Determine the [X, Y] coordinate at the center of the cell enclosing the given text.  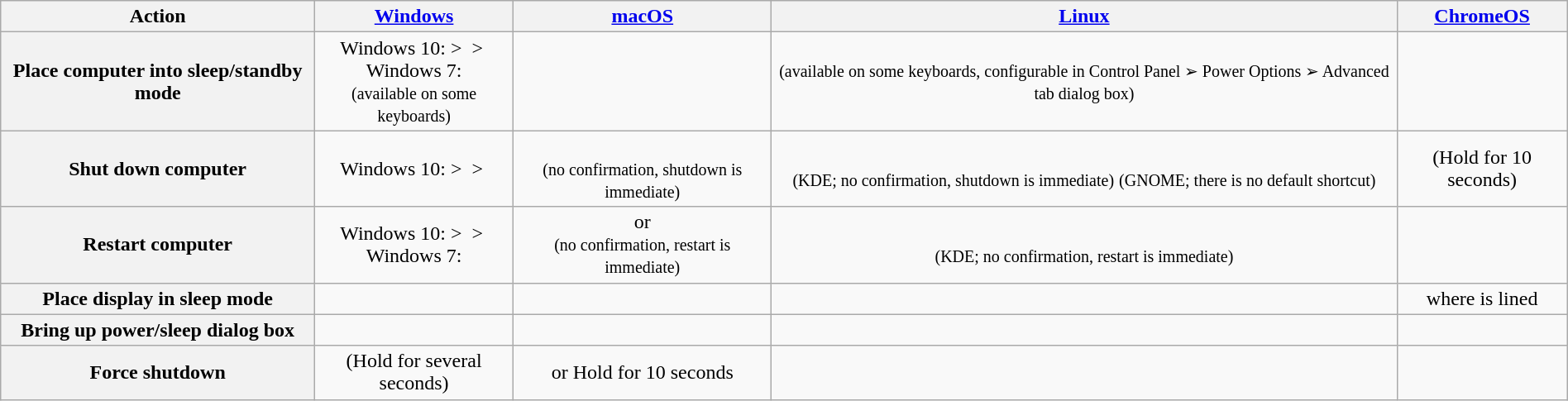
Windows 10: > > [414, 169]
Place computer into sleep/standby mode [158, 81]
Restart computer [158, 245]
or Hold for 10 seconds [643, 372]
Shut down computer [158, 169]
(Hold for several seconds) [414, 372]
Action [158, 17]
where is lined [1482, 298]
Place display in sleep mode [158, 298]
(no confirmation, shutdown is immediate) [643, 169]
Windows 10: > > Windows 7: [414, 245]
macOS [643, 17]
ChromeOS [1482, 17]
(available on some keyboards, configurable in Control Panel ➢ Power Options ➢ Advanced tab dialog box) [1084, 81]
Windows 10: > > Windows 7: (available on some keyboards) [414, 81]
Linux [1084, 17]
(Hold for 10 seconds) [1482, 169]
Bring up power/sleep dialog box [158, 330]
(KDE; no confirmation, restart is immediate) [1084, 245]
Windows [414, 17]
Force shutdown [158, 372]
(KDE; no confirmation, shutdown is immediate) (GNOME; there is no default shortcut) [1084, 169]
or (no confirmation, restart is immediate) [643, 245]
